Detect which cell encompasses the target text, then output its (x, y) center coordinate. 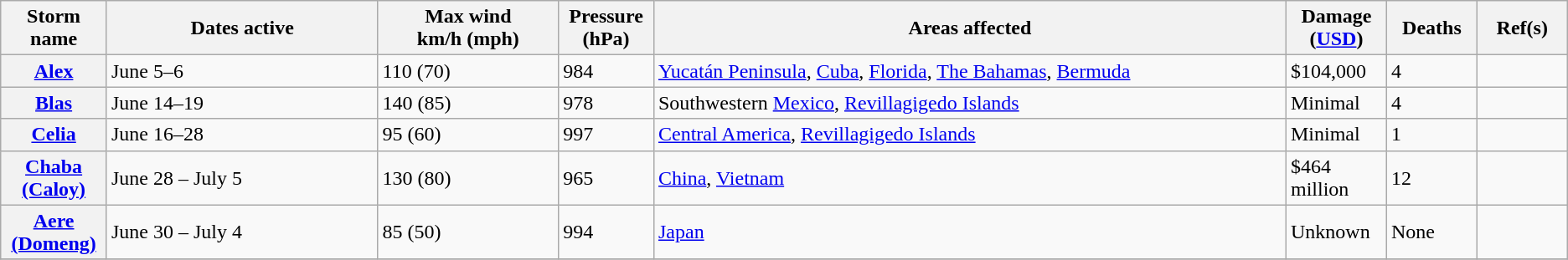
130 (80) (468, 177)
Storm name (54, 28)
965 (606, 177)
Alex (54, 71)
95 (60) (468, 135)
Southwestern Mexico, Revillagigedo Islands (970, 103)
Pressure(hPa) (606, 28)
140 (85) (468, 103)
Damage(USD) (1336, 28)
June 30 – July 4 (242, 232)
June 16–28 (242, 135)
Unknown (1336, 232)
June 28 – July 5 (242, 177)
984 (606, 71)
Central America, Revillagigedo Islands (970, 135)
Chaba (Caloy) (54, 177)
Deaths (1431, 28)
China, Vietnam (970, 177)
110 (70) (468, 71)
85 (50) (468, 232)
June 14–19 (242, 103)
Yucatán Peninsula, Cuba, Florida, The Bahamas, Bermuda (970, 71)
Areas affected (970, 28)
Max windkm/h (mph) (468, 28)
Dates active (242, 28)
1 (1431, 135)
978 (606, 103)
$104,000 (1336, 71)
994 (606, 232)
June 5–6 (242, 71)
None (1431, 232)
12 (1431, 177)
Blas (54, 103)
$464 million (1336, 177)
Aere (Domeng) (54, 232)
Japan (970, 232)
Ref(s) (1522, 28)
997 (606, 135)
Celia (54, 135)
